Search for the cell housing the specified text and yield its (X, Y) center coordinate. 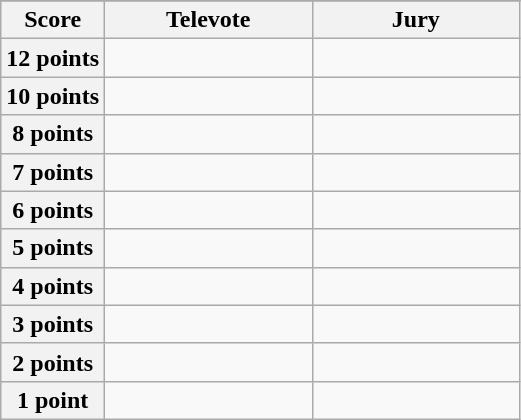
10 points (53, 96)
Jury (416, 20)
4 points (53, 286)
1 point (53, 400)
7 points (53, 172)
12 points (53, 58)
Score (53, 20)
8 points (53, 134)
Televote (209, 20)
5 points (53, 248)
3 points (53, 324)
2 points (53, 362)
6 points (53, 210)
